Extract the (x, y) coordinate from the center of the cell holding the provided text.  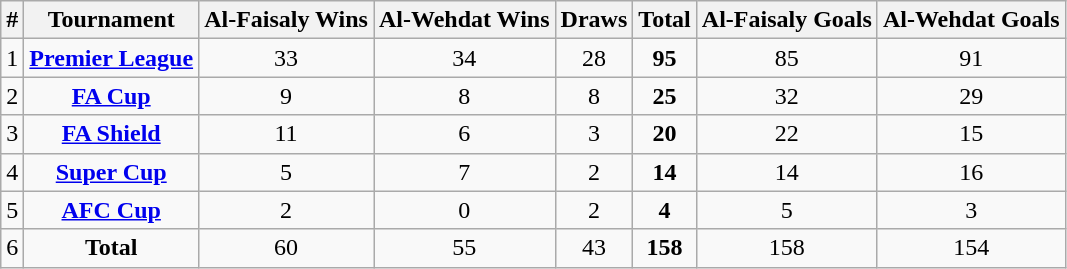
1 (12, 58)
0 (465, 210)
85 (786, 58)
FA Shield (112, 134)
25 (665, 96)
28 (594, 58)
Super Cup (112, 172)
11 (286, 134)
95 (665, 58)
32 (786, 96)
9 (286, 96)
55 (465, 248)
7 (465, 172)
60 (286, 248)
29 (971, 96)
33 (286, 58)
34 (465, 58)
16 (971, 172)
22 (786, 134)
20 (665, 134)
154 (971, 248)
43 (594, 248)
Al-Faisaly Goals (786, 20)
Al-Wehdat Wins (465, 20)
AFC Cup (112, 210)
FA Cup (112, 96)
Al-Wehdat Goals (971, 20)
Al-Faisaly Wins (286, 20)
Premier League (112, 58)
# (12, 20)
15 (971, 134)
91 (971, 58)
Draws (594, 20)
Tournament (112, 20)
